Provide the (x, y) coordinate of the cell's center where the given text is located.  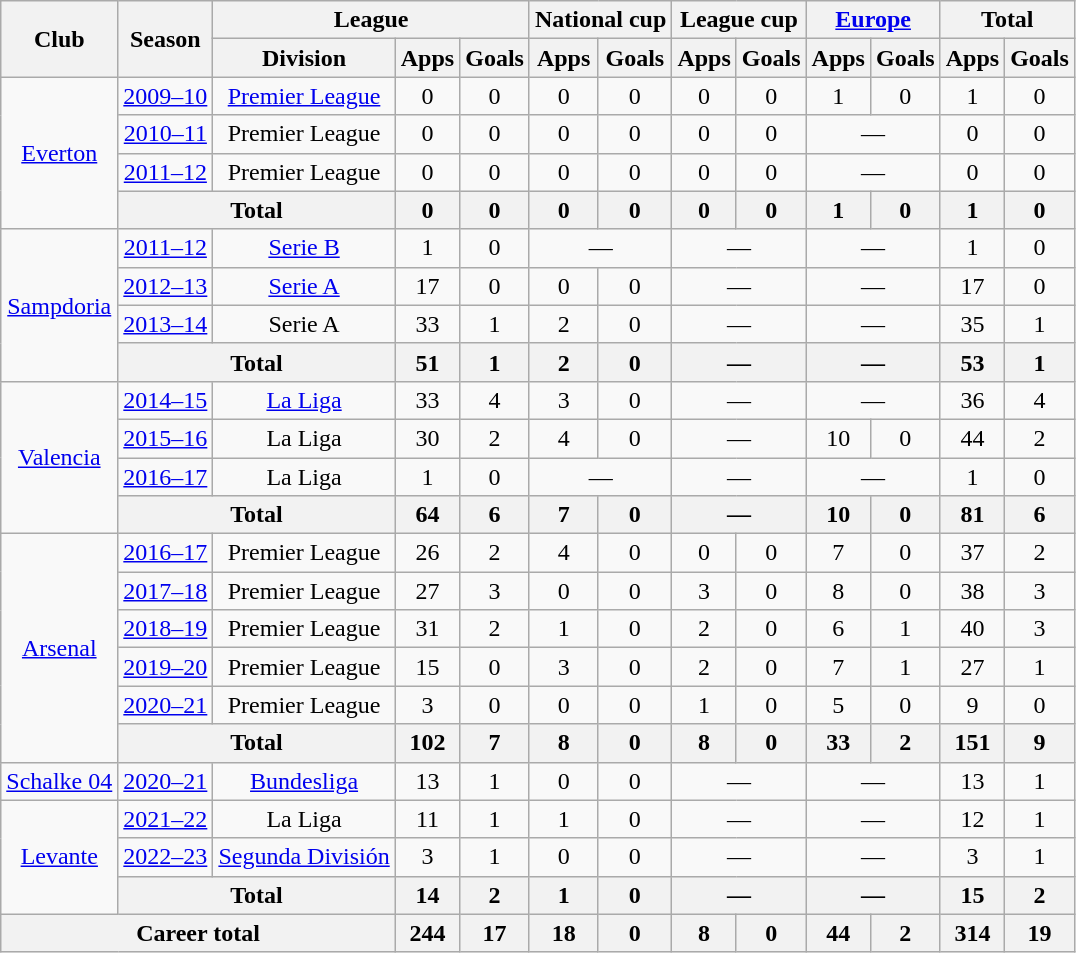
18 (563, 933)
Career total (198, 933)
2014–15 (166, 400)
Division (304, 58)
2019–20 (166, 667)
38 (972, 591)
51 (427, 362)
151 (972, 743)
102 (427, 743)
Sampdoria (60, 305)
Serie B (304, 248)
League cup (739, 20)
League (372, 20)
12 (972, 819)
31 (427, 629)
2021–22 (166, 819)
2010–11 (166, 134)
Season (166, 39)
Europe (873, 20)
11 (427, 819)
40 (972, 629)
2012–13 (166, 286)
26 (427, 553)
5 (838, 705)
Segunda División (304, 857)
64 (427, 515)
Valencia (60, 457)
53 (972, 362)
36 (972, 400)
Levante (60, 857)
Schalke 04 (60, 781)
81 (972, 515)
Club (60, 39)
2017–18 (166, 591)
Everton (60, 153)
35 (972, 324)
Bundesliga (304, 781)
19 (1040, 933)
244 (427, 933)
14 (427, 895)
National cup (600, 20)
2022–23 (166, 857)
2009–10 (166, 96)
314 (972, 933)
30 (427, 438)
2018–19 (166, 629)
37 (972, 553)
2013–14 (166, 324)
2015–16 (166, 438)
Arsenal (60, 648)
